Extract the (x, y) coordinate from the center of the cell holding the provided text.  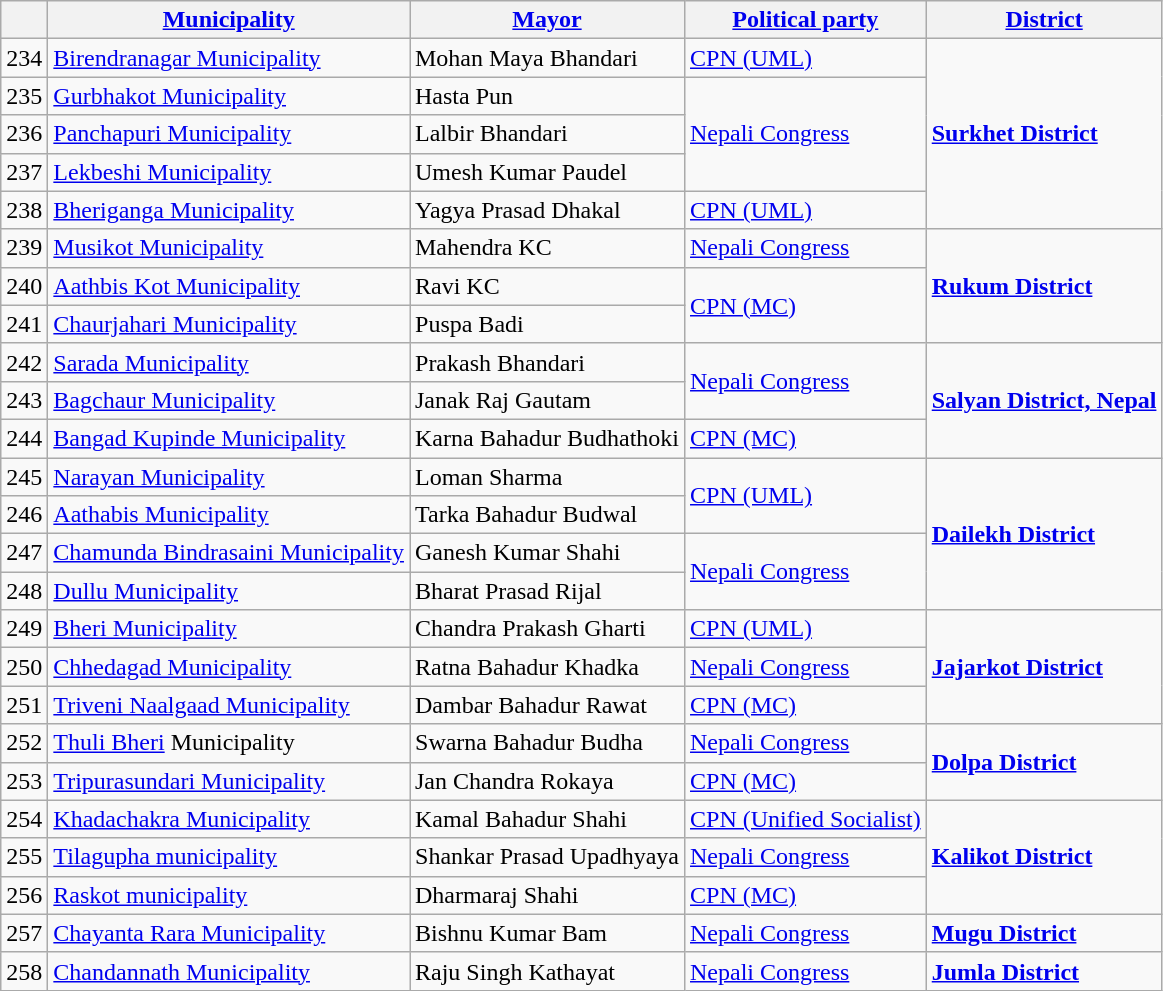
Surkhet District (1044, 134)
Umesh Kumar Paudel (548, 172)
Ratna Bahadur Khadka (548, 667)
254 (24, 819)
Bishnu Kumar Bam (548, 933)
Ganesh Kumar Shahi (548, 553)
Puspa Badi (548, 324)
258 (24, 971)
255 (24, 857)
Raskot municipality (229, 895)
256 (24, 895)
Mayor (548, 20)
Jumla District (1044, 971)
Tarka Bahadur Budwal (548, 515)
257 (24, 933)
Kalikot District (1044, 857)
Yagya Prasad Dhakal (548, 210)
Dolpa District (1044, 762)
Mugu District (1044, 933)
Kamal Bahadur Shahi (548, 819)
Aathabis Municipality (229, 515)
Rukum District (1044, 286)
252 (24, 743)
241 (24, 324)
Sarada Municipality (229, 362)
242 (24, 362)
Birendranagar Municipality (229, 58)
Lekbeshi Municipality (229, 172)
239 (24, 248)
Bharat Prasad Rijal (548, 591)
Dambar Bahadur Rawat (548, 705)
Hasta Pun (548, 96)
246 (24, 515)
Panchapuri Municipality (229, 134)
Bheriganga Municipality (229, 210)
250 (24, 667)
Loman Sharma (548, 477)
Municipality (229, 20)
Raju Singh Kathayat (548, 971)
Narayan Municipality (229, 477)
253 (24, 781)
Aathbis Kot Municipality (229, 286)
Dailekh District (1044, 534)
240 (24, 286)
Chandannath Municipality (229, 971)
Chaurjahari Municipality (229, 324)
243 (24, 400)
Karna Bahadur Budhathoki (548, 438)
237 (24, 172)
Jan Chandra Rokaya (548, 781)
Political party (805, 20)
Bangad Kupinde Municipality (229, 438)
CPN (Unified Socialist) (805, 819)
Bagchaur Municipality (229, 400)
Dullu Municipality (229, 591)
Thuli Bheri Municipality (229, 743)
Swarna Bahadur Budha (548, 743)
Gurbhakot Municipality (229, 96)
Khadachakra Municipality (229, 819)
238 (24, 210)
248 (24, 591)
Tilagupha municipality (229, 857)
Chayanta Rara Municipality (229, 933)
Chhedagad Municipality (229, 667)
249 (24, 629)
Prakash Bhandari (548, 362)
Jajarkot District (1044, 667)
District (1044, 20)
Dharmaraj Shahi (548, 895)
Shankar Prasad Upadhyaya (548, 857)
247 (24, 553)
244 (24, 438)
Mohan Maya Bhandari (548, 58)
251 (24, 705)
Janak Raj Gautam (548, 400)
Triveni Naalgaad Municipality (229, 705)
245 (24, 477)
Chamunda Bindrasaini Municipality (229, 553)
234 (24, 58)
Bheri Municipality (229, 629)
Musikot Municipality (229, 248)
236 (24, 134)
Tripurasundari Municipality (229, 781)
Lalbir Bhandari (548, 134)
Mahendra KC (548, 248)
Salyan District, Nepal (1044, 400)
Chandra Prakash Gharti (548, 629)
235 (24, 96)
Ravi KC (548, 286)
